Return the (X, Y) coordinate for the center point of the cell that contains the specified text.  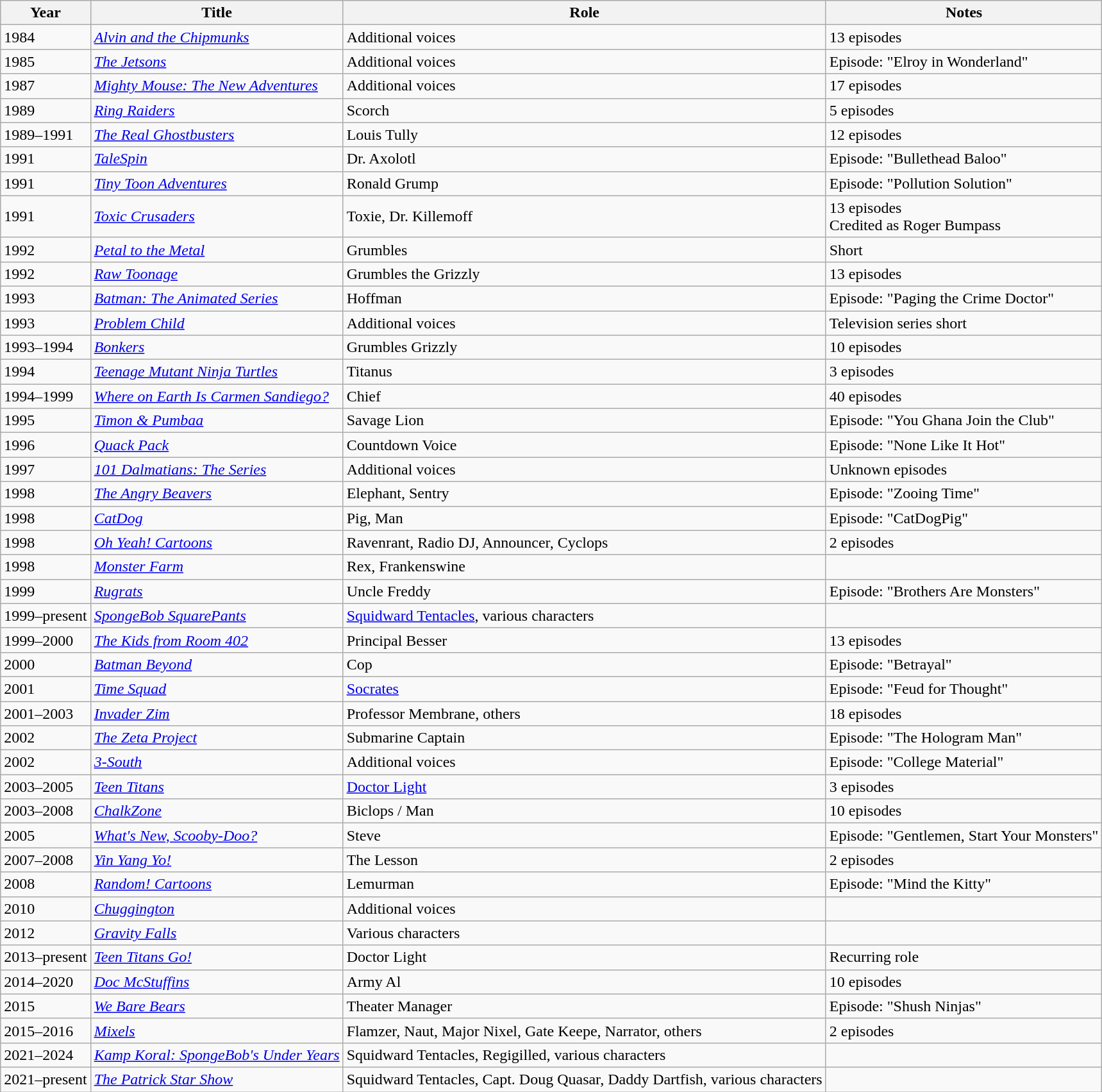
Episode: "None Like It Hot" (964, 445)
Batman: The Animated Series (217, 298)
Television series short (964, 323)
Title (217, 13)
Doc McStuffins (217, 982)
Toxie, Dr. Killemoff (585, 217)
1989 (46, 110)
Cop (585, 664)
ChalkZone (217, 811)
12 episodes (964, 135)
2007–2008 (46, 860)
2005 (46, 836)
2008 (46, 884)
Episode: "Bullethead Baloo" (964, 159)
What's New, Scooby-Doo? (217, 836)
We Bare Bears (217, 1006)
Grumbles (585, 249)
Chief (585, 396)
1996 (46, 445)
2010 (46, 909)
1997 (46, 469)
Toxic Crusaders (217, 217)
Savage Lion (585, 421)
Teenage Mutant Ninja Turtles (217, 372)
Grumbles Grizzly (585, 348)
Episode: "Paging the Crime Doctor" (964, 298)
Rugrats (217, 591)
The Zeta Project (217, 738)
1999–2000 (46, 640)
Elephant, Sentry (585, 494)
17 episodes (964, 86)
Tiny Toon Adventures (217, 183)
Kamp Koral: SpongeBob's Under Years (217, 1055)
Where on Earth Is Carmen Sandiego? (217, 396)
Principal Besser (585, 640)
1994–1999 (46, 396)
The Lesson (585, 860)
2001 (46, 689)
40 episodes (964, 396)
3-South (217, 762)
2015–2016 (46, 1030)
Ring Raiders (217, 110)
Socrates (585, 689)
Various characters (585, 933)
Episode: "Zooing Time" (964, 494)
Biclops / Man (585, 811)
1989–1991 (46, 135)
Recurring role (964, 957)
Titanus (585, 372)
Steve (585, 836)
2003–2008 (46, 811)
1985 (46, 62)
Chuggington (217, 909)
Problem Child (217, 323)
The Jetsons (217, 62)
1984 (46, 37)
2014–2020 (46, 982)
Oh Yeah! Cartoons (217, 542)
Theater Manager (585, 1006)
Gravity Falls (217, 933)
1993–1994 (46, 348)
Monster Farm (217, 567)
1999 (46, 591)
SpongeBob SquarePants (217, 616)
Episode: "College Material" (964, 762)
Timon & Pumbaa (217, 421)
The Real Ghostbusters (217, 135)
2012 (46, 933)
Episode: "Elroy in Wonderland" (964, 62)
Batman Beyond (217, 664)
Episode: "CatDogPig" (964, 518)
Alvin and the Chipmunks (217, 37)
Scorch (585, 110)
Pig, Man (585, 518)
2001–2003 (46, 714)
Episode: "You Ghana Join the Club" (964, 421)
Mixels (217, 1030)
The Patrick Star Show (217, 1079)
Rex, Frankenswine (585, 567)
Uncle Freddy (585, 591)
101 Dalmatians: The Series (217, 469)
Quack Pack (217, 445)
Raw Toonage (217, 274)
Petal to the Metal (217, 249)
2003–2005 (46, 787)
Grumbles the Grizzly (585, 274)
5 episodes (964, 110)
Role (585, 13)
Short (964, 249)
TaleSpin (217, 159)
Louis Tully (585, 135)
Episode: "Mind the Kitty" (964, 884)
2021–2024 (46, 1055)
Army Al (585, 982)
Teen Titans (217, 787)
2015 (46, 1006)
1995 (46, 421)
Ronald Grump (585, 183)
1994 (46, 372)
Episode: "Feud for Thought" (964, 689)
Time Squad (217, 689)
Episode: "Pollution Solution" (964, 183)
Notes (964, 13)
2013–present (46, 957)
Invader Zim (217, 714)
Year (46, 13)
Lemurman (585, 884)
Unknown episodes (964, 469)
Countdown Voice (585, 445)
Squidward Tentacles, Capt. Doug Quasar, Daddy Dartfish, various characters (585, 1079)
Squidward Tentacles, various characters (585, 616)
Yin Yang Yo! (217, 860)
Episode: "The Hologram Man" (964, 738)
Teen Titans Go! (217, 957)
Squidward Tentacles, Regigilled, various characters (585, 1055)
2000 (46, 664)
Submarine Captain (585, 738)
Ravenrant, Radio DJ, Announcer, Cyclops (585, 542)
Random! Cartoons (217, 884)
13 episodesCredited as Roger Bumpass (964, 217)
The Kids from Room 402 (217, 640)
1987 (46, 86)
Episode: "Gentlemen, Start Your Monsters" (964, 836)
Bonkers (217, 348)
The Angry Beavers (217, 494)
Episode: "Shush Ninjas" (964, 1006)
Professor Membrane, others (585, 714)
Flamzer, Naut, Major Nixel, Gate Keepe, Narrator, others (585, 1030)
Episode: "Betrayal" (964, 664)
Dr. Axolotl (585, 159)
CatDog (217, 518)
18 episodes (964, 714)
2021–present (46, 1079)
Mighty Mouse: The New Adventures (217, 86)
Hoffman (585, 298)
Episode: "Brothers Are Monsters" (964, 591)
1999–present (46, 616)
